Return [X, Y] of the center of cell containing provided text 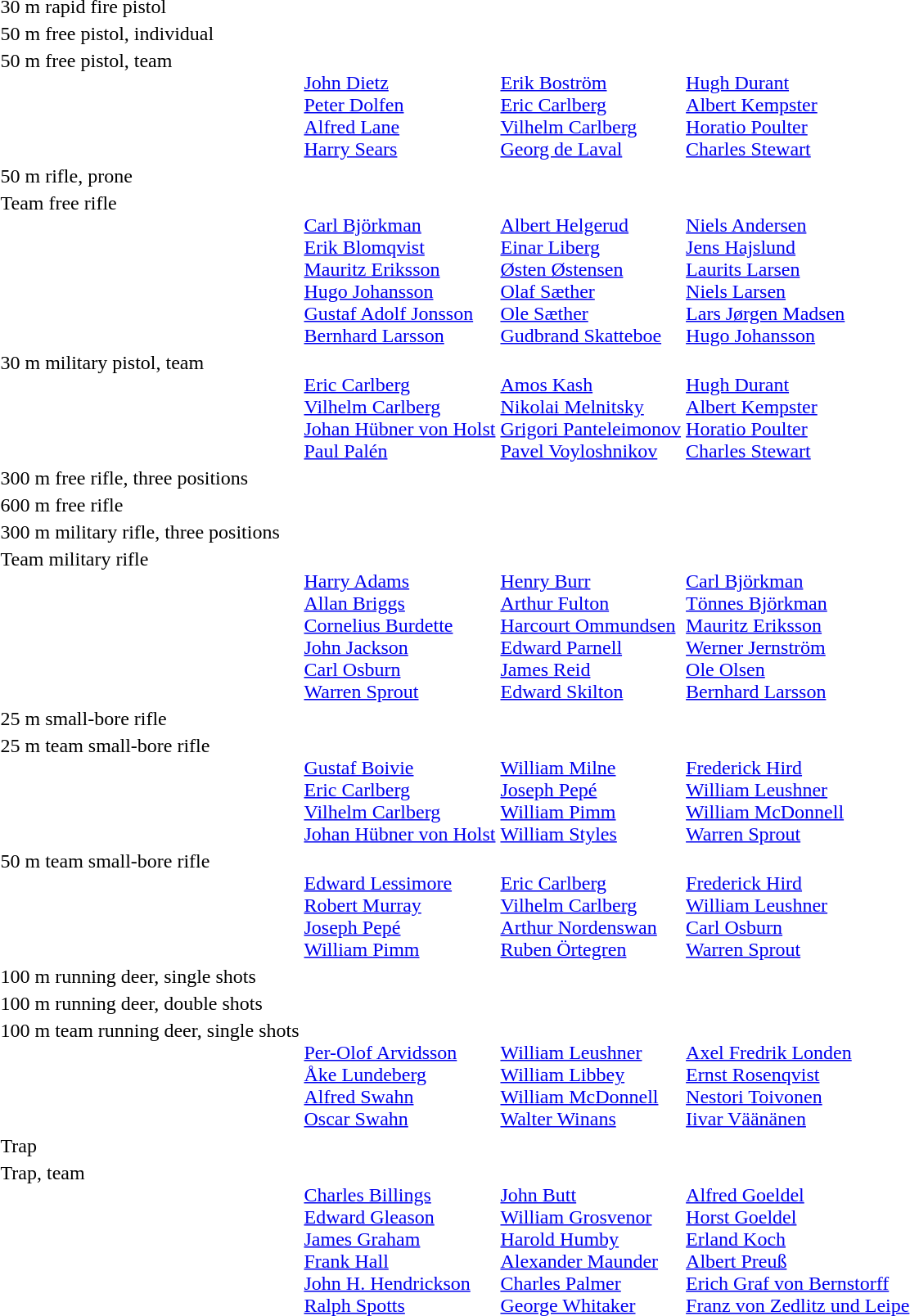
Albert HelgerudEinar LibergØsten ØstensenOlaf SætherOle SætherGudbrand Skatteboe [591, 269]
Eric CarlbergVilhelm CarlbergArthur NordenswanRuben Örtegren [591, 905]
Eric CarlbergVilhelm CarlbergJohan Hübner von HolstPaul Palén [399, 407]
Amos KashNikolai MelnitskyGrigori PanteleimonovPavel Voyloshnikov [591, 407]
Per-Olof ArvidssonÅke LundebergAlfred SwahnOscar Swahn [399, 1075]
John DietzPeter DolfenAlfred LaneHarry Sears [399, 105]
Gustaf BoivieEric CarlbergVilhelm CarlbergJohan Hübner von Holst [399, 790]
Edward LessimoreRobert MurrayJoseph PepéWilliam Pimm [399, 905]
Harry AdamsAllan BriggsCornelius BurdetteJohn JacksonCarl OsburnWarren Sprout [399, 625]
William MilneJoseph PepéWilliam PimmWilliam Styles [591, 790]
William LeushnerWilliam LibbeyWilliam McDonnellWalter Winans [591, 1075]
Erik BoströmEric CarlbergVilhelm CarlbergGeorg de Laval [591, 105]
Carl BjörkmanErik BlomqvistMauritz ErikssonHugo JohanssonGustaf Adolf JonssonBernhard Larsson [399, 269]
Henry BurrArthur FultonHarcourt OmmundsenEdward ParnellJames ReidEdward Skilton [591, 625]
